Return [x, y] of the center of cell containing provided text 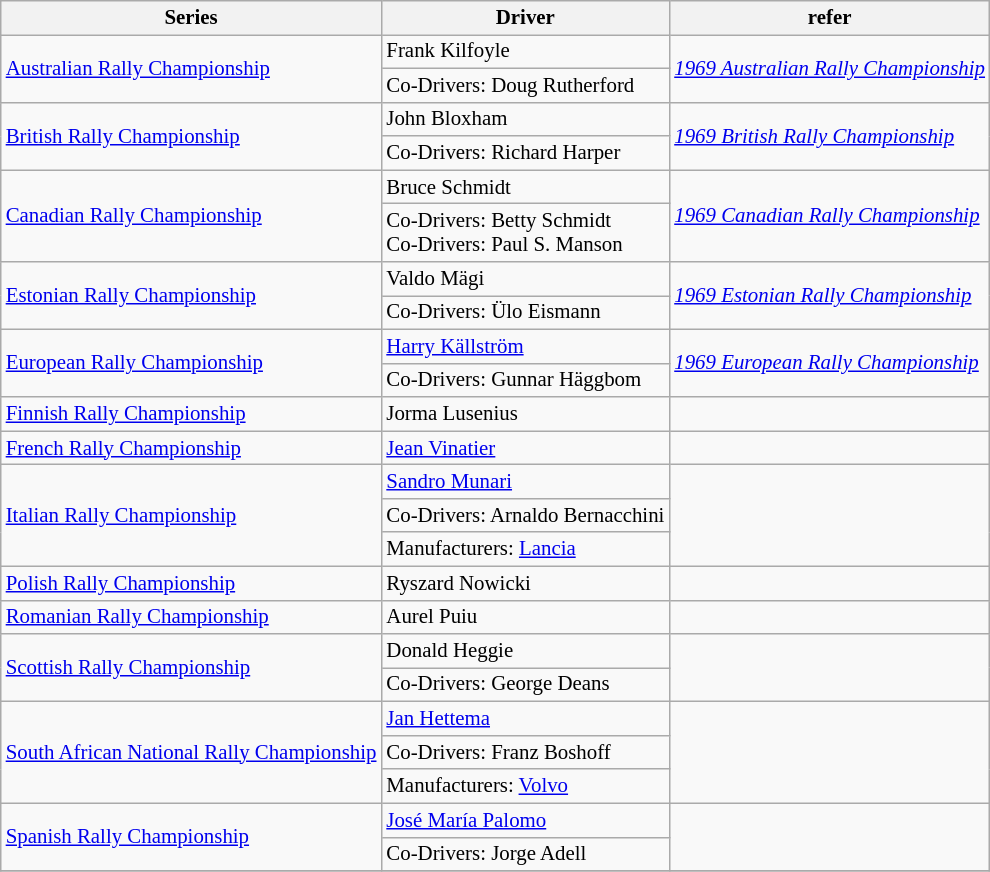
Australian Rally Championship [192, 68]
Co-Drivers: Jorge Adell [525, 854]
European Rally Championship [192, 363]
Co-Drivers: George Deans [525, 685]
Manufacturers: Volvo [525, 786]
Jean Vinatier [525, 448]
Series [192, 18]
Manufacturers: Lancia [525, 549]
Co-Drivers: Ülo Eismann [525, 312]
Harry Källström [525, 346]
British Rally Championship [192, 136]
Aurel Puiu [525, 617]
Donald Heggie [525, 651]
Jan Hettema [525, 719]
Frank Kilfoyle [525, 51]
1969 Australian Rally Championship [830, 68]
Valdo Mägi [525, 279]
refer [830, 18]
1969 European Rally Championship [830, 363]
José María Palomo [525, 820]
Driver [525, 18]
Co-Drivers: Betty SchmidtCo-Drivers: Paul S. Manson [525, 233]
French Rally Championship [192, 448]
Co-Drivers: Gunnar Häggbom [525, 380]
Ryszard Nowicki [525, 583]
Polish Rally Championship [192, 583]
Finnish Rally Championship [192, 414]
John Bloxham [525, 119]
1969 British Rally Championship [830, 136]
Spanish Rally Championship [192, 837]
1969 Canadian Rally Championship [830, 216]
South African National Rally Championship [192, 753]
Romanian Rally Championship [192, 617]
Co-Drivers: Doug Rutherford [525, 85]
Co-Drivers: Arnaldo Bernacchini [525, 515]
Co-Drivers: Franz Boshoff [525, 752]
Jorma Lusenius [525, 414]
Estonian Rally Championship [192, 296]
Bruce Schmidt [525, 187]
Co-Drivers: Richard Harper [525, 153]
1969 Estonian Rally Championship [830, 296]
Scottish Rally Championship [192, 668]
Canadian Rally Championship [192, 216]
Sandro Munari [525, 482]
Italian Rally Championship [192, 516]
